Determine the (X, Y) coordinate at the center of the cell enclosing the given text.  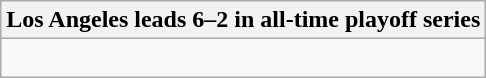
Los Angeles leads 6–2 in all-time playoff series (244, 20)
